Locate the cell with the specified text and output its [X, Y] center coordinate. 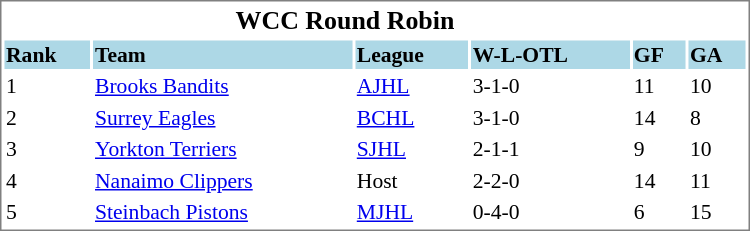
WCC Round Robin [344, 20]
Team [224, 54]
2-1-1 [550, 149]
9 [658, 149]
8 [716, 118]
0-4-0 [550, 212]
AJHL [412, 86]
SJHL [412, 149]
League [412, 54]
1 [47, 86]
Yorkton Terriers [224, 149]
Brooks Bandits [224, 86]
GA [716, 54]
4 [47, 180]
5 [47, 212]
6 [658, 212]
Surrey Eagles [224, 118]
BCHL [412, 118]
Nanaimo Clippers [224, 180]
3 [47, 149]
MJHL [412, 212]
W-L-OTL [550, 54]
2-2-0 [550, 180]
Steinbach Pistons [224, 212]
15 [716, 212]
Host [412, 180]
2 [47, 118]
GF [658, 54]
Rank [47, 54]
